Identify which cell holds the provided text, then report its (x, y) central coordinate. 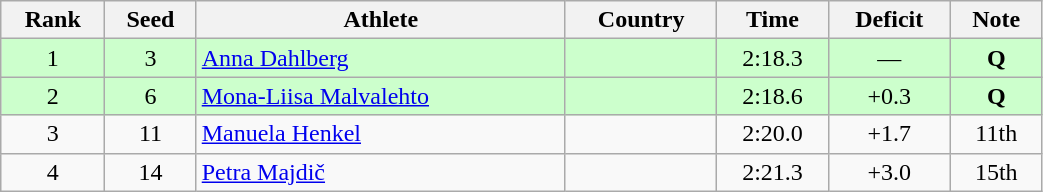
15th (996, 172)
Mona-Liisa Malvalehto (380, 96)
Country (640, 20)
+0.3 (889, 96)
14 (151, 172)
Deficit (889, 20)
11 (151, 134)
2 (53, 96)
Note (996, 20)
2:18.6 (772, 96)
+3.0 (889, 172)
2:20.0 (772, 134)
Seed (151, 20)
4 (53, 172)
Anna Dahlberg (380, 58)
Time (772, 20)
11th (996, 134)
6 (151, 96)
+1.7 (889, 134)
Athlete (380, 20)
Manuela Henkel (380, 134)
1 (53, 58)
2:18.3 (772, 58)
Petra Majdič (380, 172)
Rank (53, 20)
2:21.3 (772, 172)
— (889, 58)
